From the cell containing the given text, extract its center point as [x, y] coordinate. 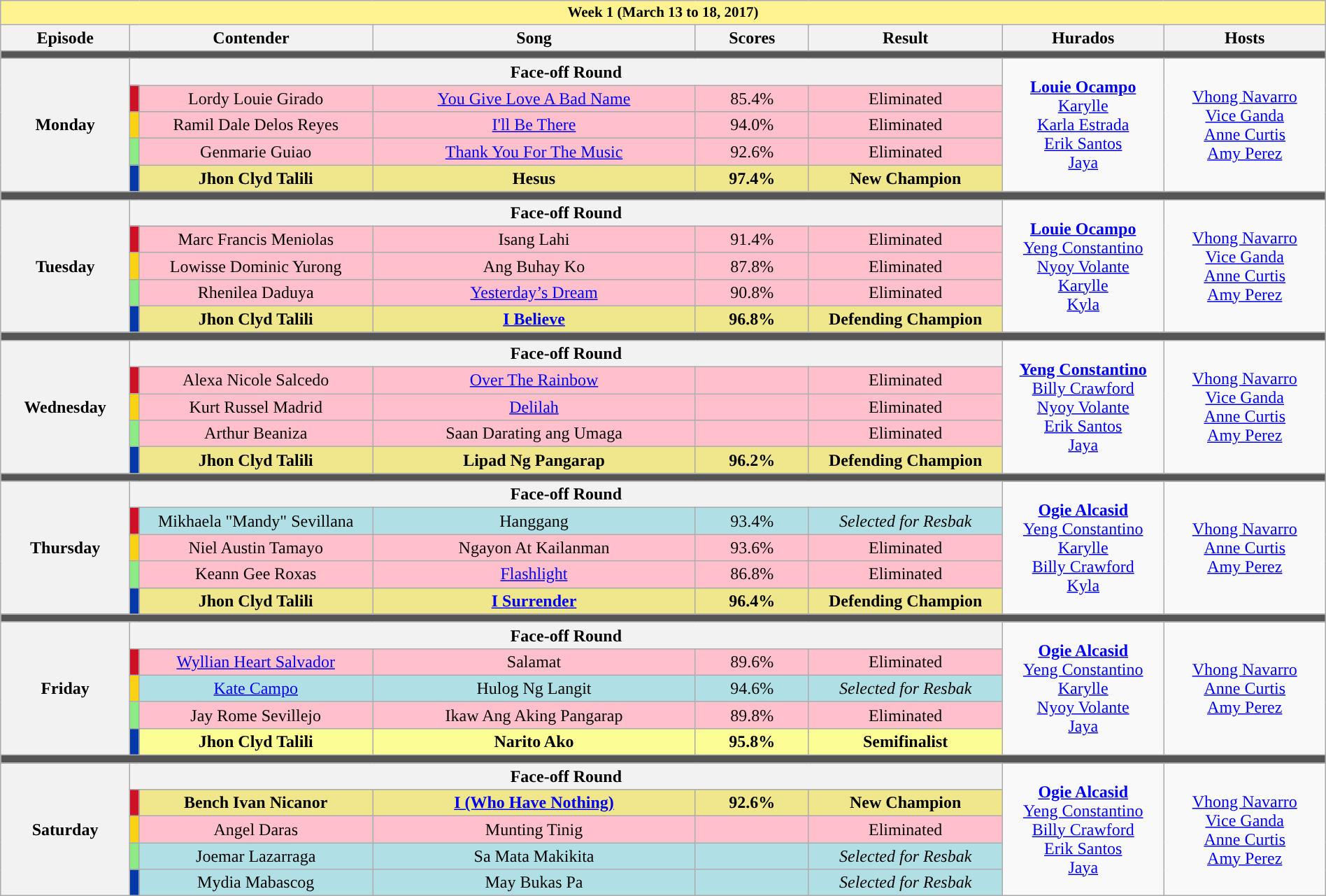
Kurt Russel Madrid [256, 407]
Alexa Nicole Salcedo [256, 381]
Jay Rome Sevillejo [256, 715]
Saan Darating ang Umaga [534, 434]
Tuesday [66, 266]
Niel Austin Tamayo [256, 548]
Ang Buhay Ko [534, 266]
Joemar Lazarraga [256, 856]
Delilah [534, 407]
95.8% [752, 742]
Lipad Ng Pangarap [534, 460]
Contender [252, 38]
Sa Mata Makikita [534, 856]
Hurados [1083, 38]
Arthur Beaniza [256, 434]
Monday [66, 125]
Lordy Louie Girado [256, 99]
Louie OcampoYeng ConstantinoNyoy VolanteKarylleKyla [1083, 266]
93.6% [752, 548]
Ngayon At Kailanman [534, 548]
Mydia Mabascog [256, 883]
Result [905, 38]
May Bukas Pa [534, 883]
97.4% [752, 178]
85.4% [752, 99]
90.8% [752, 292]
I'll Be There [534, 125]
86.8% [752, 574]
Flashlight [534, 574]
Isang Lahi [534, 239]
96.8% [752, 319]
Wednesday [66, 407]
Keann Gee Roxas [256, 574]
Ogie AlcasidYeng ConstantinoKarylleNyoy VolanteJaya [1083, 688]
Louie OcampoKarylleKarla EstradaErik SantosJaya [1083, 125]
Saturday [66, 830]
Hulog Ng Langit [534, 688]
Hesus [534, 178]
Song [534, 38]
Thursday [66, 548]
Week 1 (March 13 to 18, 2017) [663, 13]
91.4% [752, 239]
Hanggang [534, 521]
89.6% [752, 662]
Ogie AlcasidYeng ConstantinoBilly CrawfordErik SantosJaya [1083, 830]
94.6% [752, 688]
Semifinalist [905, 742]
Over The Rainbow [534, 381]
Genmarie Guiao [256, 152]
Ramil Dale Delos Reyes [256, 125]
Thank You For The Music [534, 152]
Scores [752, 38]
Ikaw Ang Aking Pangarap [534, 715]
94.0% [752, 125]
Narito Ako [534, 742]
I (Who Have Nothing) [534, 803]
Ogie AlcasidYeng ConstantinoKarylleBilly CrawfordKyla [1083, 548]
Salamat [534, 662]
Marc Francis Meniolas [256, 239]
Kate Campo [256, 688]
Angel Daras [256, 830]
89.8% [752, 715]
Wyllian Heart Salvador [256, 662]
96.2% [752, 460]
Munting Tinig [534, 830]
I Believe [534, 319]
You Give Love A Bad Name [534, 99]
Friday [66, 688]
87.8% [752, 266]
Lowisse Dominic Yurong [256, 266]
Rhenilea Daduya [256, 292]
Episode [66, 38]
Bench Ivan Nicanor [256, 803]
93.4% [752, 521]
Yesterday’s Dream [534, 292]
96.4% [752, 601]
Yeng ConstantinoBilly CrawfordNyoy VolanteErik SantosJaya [1083, 407]
Mikhaela "Mandy" Sevillana [256, 521]
I Surrender [534, 601]
Hosts [1245, 38]
